Find where the given text appears and provide that cell's center as [X, Y] coordinate. 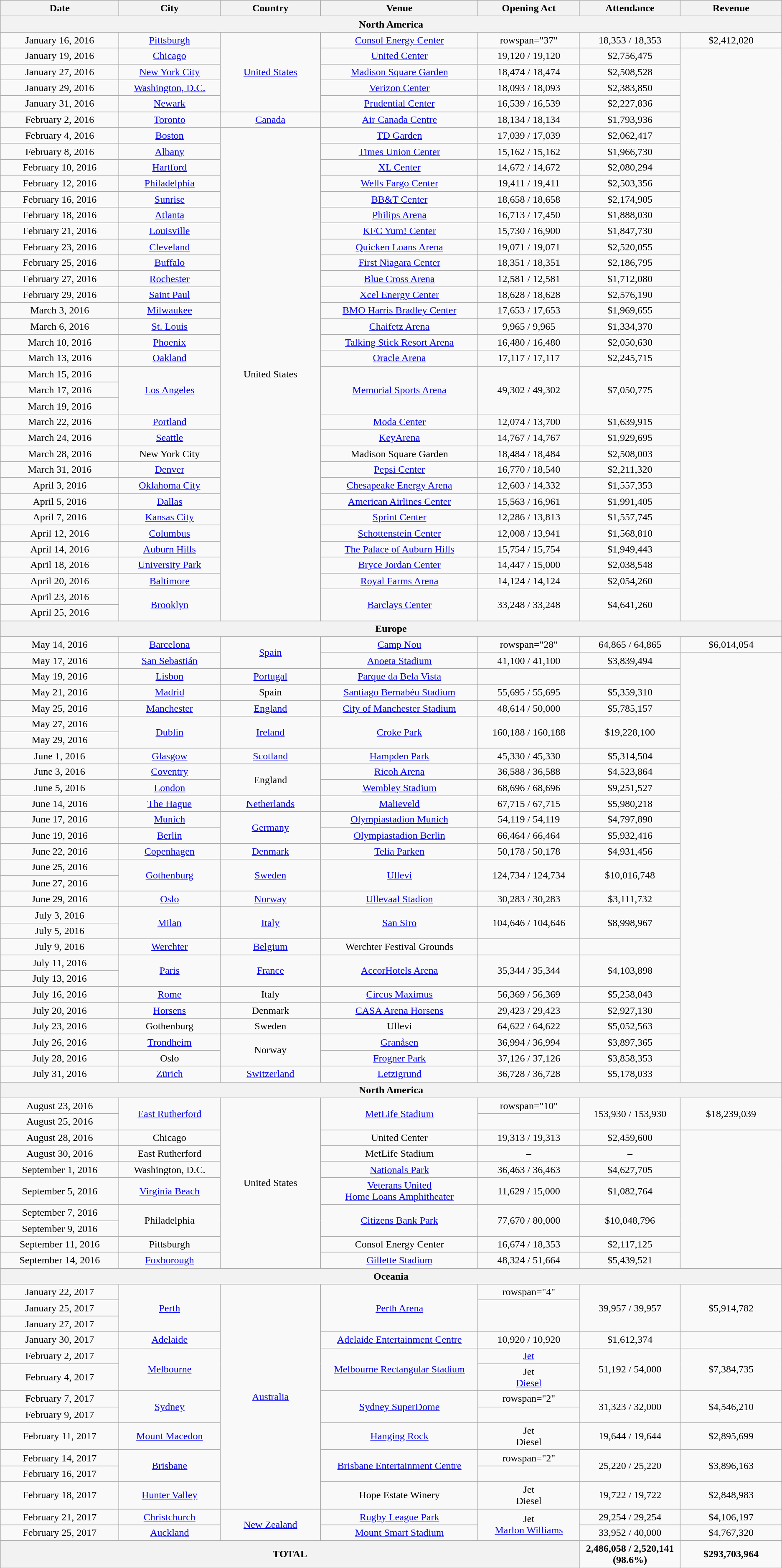
Virginia Beach [170, 1191]
14,767 / 14,767 [529, 438]
February 4, 2017 [60, 1377]
$3,839,494 [630, 660]
18,351 / 18,351 [529, 263]
18,353 / 18,353 [630, 40]
18,474 / 18,474 [529, 72]
Belgium [271, 947]
Croke Park [399, 732]
$2,062,417 [630, 135]
May 25, 2016 [60, 708]
$2,459,600 [630, 1138]
City [170, 8]
$4,767,320 [731, 1533]
Milan [170, 923]
Dallas [170, 501]
18,484 / 18,484 [529, 453]
77,670 / 80,000 [529, 1220]
August 25, 2016 [60, 1122]
$2,848,983 [731, 1495]
rowspan="28" [529, 644]
$3,897,365 [630, 1042]
$1,966,730 [630, 151]
Frogner Park [399, 1058]
Seattle [170, 438]
Sydney SuperDome [399, 1407]
$1,557,353 [630, 486]
April 18, 2016 [60, 565]
March 15, 2016 [60, 374]
Times Union Center [399, 151]
Madrid [170, 692]
45,330 / 45,330 [529, 756]
Baltimore [170, 581]
June 25, 2016 [60, 867]
September 9, 2016 [60, 1228]
16,713 / 17,450 [529, 215]
February 8, 2016 [60, 151]
12,581 / 12,581 [529, 279]
August 23, 2016 [60, 1106]
June 27, 2016 [60, 883]
Manchester [170, 708]
14,447 / 15,000 [529, 565]
The Hague [170, 804]
104,646 / 104,646 [529, 923]
Netherlands [271, 804]
Paris [170, 970]
66,464 / 66,464 [529, 835]
Bryce Jordan Center [399, 565]
Attendance [630, 8]
The Palace of Auburn Hills [399, 549]
September 11, 2016 [60, 1245]
April 5, 2016 [60, 501]
49,302 / 49,302 [529, 390]
$2,508,528 [630, 72]
Australia [271, 1397]
Milwaukee [170, 311]
Dublin [170, 732]
Copenhagen [170, 851]
14,672 / 14,672 [529, 167]
March 10, 2016 [60, 342]
February 2, 2016 [60, 120]
$2,576,190 [630, 295]
$7,050,775 [630, 390]
June 1, 2016 [60, 756]
July 16, 2016 [60, 995]
University Park [170, 565]
Zürich [170, 1074]
$5,914,782 [731, 1308]
Phoenix [170, 342]
Mount Macedon [170, 1436]
$1,082,764 [630, 1191]
$293,703,964 [731, 1555]
124,734 / 124,734 [529, 875]
Columbus [170, 533]
February 23, 2016 [60, 247]
February 12, 2016 [60, 183]
31,323 / 32,000 [630, 1407]
36,588 / 36,588 [529, 772]
$19,228,100 [630, 732]
15,754 / 15,754 [529, 549]
Mount Smart Stadium [399, 1533]
$1,612,374 [630, 1340]
Circus Maximus [399, 995]
$8,998,967 [630, 923]
29,254 / 29,254 [630, 1517]
July 20, 2016 [60, 1011]
Brooklyn [170, 605]
March 24, 2016 [60, 438]
16,770 / 18,540 [529, 470]
Veterans UnitedHome Loans Amphitheater [399, 1191]
$1,969,655 [630, 311]
April 7, 2016 [60, 517]
Werchter [170, 947]
30,283 / 30,283 [529, 899]
September 7, 2016 [60, 1212]
CASA Arena Horsens [399, 1011]
Hope Estate Winery [399, 1495]
Memorial Sports Arena [399, 390]
January 27, 2016 [60, 72]
$2,054,260 [630, 581]
France [271, 970]
July 5, 2016 [60, 931]
$2,756,475 [630, 56]
$5,439,521 [630, 1260]
April 3, 2016 [60, 486]
February 4, 2016 [60, 135]
Horsens [170, 1011]
Adelaide [170, 1340]
$4,103,898 [630, 970]
June 22, 2016 [60, 851]
$18,239,039 [731, 1114]
February 16, 2016 [60, 199]
London [170, 788]
June 5, 2016 [60, 788]
August 28, 2016 [60, 1138]
$1,334,370 [630, 326]
Brisbane Entertainment Centre [399, 1466]
April 20, 2016 [60, 581]
Germany [271, 827]
rowspan="37" [529, 40]
Sydney [170, 1407]
Foxborough [170, 1260]
2,486,058 / 2,520,141 (98.6%) [630, 1555]
Scotland [271, 756]
May 27, 2016 [60, 724]
$4,546,210 [731, 1407]
Nationals Park [399, 1169]
$5,932,416 [630, 835]
Revenue [731, 8]
February 16, 2017 [60, 1474]
Cleveland [170, 247]
Europe [391, 629]
17,039 / 17,039 [529, 135]
Hartford [170, 167]
Saint Paul [170, 295]
$2,038,548 [630, 565]
May 19, 2016 [60, 676]
$3,896,163 [731, 1466]
$6,014,054 [731, 644]
Ireland [271, 732]
$2,412,020 [731, 40]
12,074 / 13,700 [529, 422]
Verizon Center [399, 88]
$1,639,915 [630, 422]
12,603 / 14,332 [529, 486]
$2,508,003 [630, 453]
Opening Act [529, 8]
rowspan="10" [529, 1106]
$1,712,080 [630, 279]
Portland [170, 422]
March 17, 2016 [60, 390]
Oakland [170, 358]
September 1, 2016 [60, 1169]
$3,858,353 [630, 1058]
February 9, 2017 [60, 1415]
17,653 / 17,653 [529, 311]
September 14, 2016 [60, 1260]
Telia Parken [399, 851]
June 3, 2016 [60, 772]
Berlin [170, 835]
Royal Farms Arena [399, 581]
February 7, 2017 [60, 1399]
11,629 / 15,000 [529, 1191]
Canada [271, 120]
Letzigrund [399, 1074]
33,952 / 40,000 [630, 1533]
$2,383,850 [630, 88]
64,622 / 64,622 [529, 1026]
$2,520,055 [630, 247]
St. Louis [170, 326]
May 21, 2016 [60, 692]
$5,359,310 [630, 692]
Perth Arena [399, 1308]
Venue [399, 8]
Toronto [170, 120]
Gillette Stadium [399, 1260]
Malieveld [399, 804]
Pepsi Center [399, 470]
TOTAL [290, 1555]
March 28, 2016 [60, 453]
June 14, 2016 [60, 804]
February 10, 2016 [60, 167]
January 19, 2016 [60, 56]
$2,186,795 [630, 263]
rowspan="4" [529, 1292]
Boston [170, 135]
$4,523,864 [630, 772]
City of Manchester Stadium [399, 708]
$2,245,715 [630, 358]
Moda Center [399, 422]
Perth [170, 1308]
Parque da Bela Vista [399, 676]
50,178 / 50,178 [529, 851]
$1,847,730 [630, 231]
41,100 / 41,100 [529, 660]
March 13, 2016 [60, 358]
JetMarlon Williams [529, 1525]
May 29, 2016 [60, 740]
February 29, 2016 [60, 295]
29,423 / 29,423 [529, 1011]
January 27, 2017 [60, 1324]
March 3, 2016 [60, 311]
March 31, 2016 [60, 470]
Glasgow [170, 756]
February 25, 2016 [60, 263]
16,674 / 18,353 [529, 1245]
Portugal [271, 676]
Oklahoma City [170, 486]
Date [60, 8]
$2,174,905 [630, 199]
15,730 / 16,900 [529, 231]
BMO Harris Bradley Center [399, 311]
Olympiastadion Berlin [399, 835]
17,117 / 17,117 [529, 358]
33,248 / 33,248 [529, 605]
Buffalo [170, 263]
Wells Fargo Center [399, 183]
Ullevaal Stadion [399, 899]
$2,080,294 [630, 167]
April 23, 2016 [60, 597]
18,658 / 18,658 [529, 199]
Adelaide Entertainment Centre [399, 1340]
Barclays Center [399, 605]
Rugby League Park [399, 1517]
February 21, 2017 [60, 1517]
May 14, 2016 [60, 644]
18,093 / 18,093 [529, 88]
48,324 / 51,664 [529, 1260]
San Siro [399, 923]
$4,797,890 [630, 820]
$2,117,125 [630, 1245]
February 2, 2017 [60, 1356]
16,539 / 16,539 [529, 104]
Prudential Center [399, 104]
$4,641,260 [630, 605]
10,920 / 10,920 [529, 1340]
$2,895,699 [731, 1436]
$1,991,405 [630, 501]
Trondheim [170, 1042]
$1,557,745 [630, 517]
May 17, 2016 [60, 660]
April 25, 2016 [60, 613]
July 13, 2016 [60, 979]
Jet [529, 1356]
Talking Stick Resort Arena [399, 342]
January 22, 2017 [60, 1292]
$5,258,043 [630, 995]
$10,016,748 [630, 875]
September 5, 2016 [60, 1191]
160,188 / 160,188 [529, 732]
19,644 / 19,644 [630, 1436]
$2,927,130 [630, 1011]
55,695 / 55,695 [529, 692]
February 11, 2017 [60, 1436]
$4,931,456 [630, 851]
KFC Yum! Center [399, 231]
Munich [170, 820]
Oceania [391, 1276]
153,930 / 153,930 [630, 1114]
Camp Nou [399, 644]
January 30, 2017 [60, 1340]
Lisbon [170, 676]
July 23, 2016 [60, 1026]
12,286 / 13,813 [529, 517]
Santiago Bernabéu Stadium [399, 692]
$5,980,218 [630, 804]
New Zealand [271, 1525]
Albany [170, 151]
25,220 / 25,220 [630, 1466]
Quicken Loans Arena [399, 247]
36,463 / 36,463 [529, 1169]
$4,627,705 [630, 1169]
June 29, 2016 [60, 899]
Newark [170, 104]
16,480 / 16,480 [529, 342]
February 14, 2017 [60, 1458]
Sprint Center [399, 517]
$1,949,443 [630, 549]
Country [271, 8]
Werchter Festival Grounds [399, 947]
$2,050,630 [630, 342]
Brisbane [170, 1466]
January 31, 2016 [60, 104]
June 17, 2016 [60, 820]
January 25, 2017 [60, 1308]
Denver [170, 470]
March 22, 2016 [60, 422]
$5,052,563 [630, 1026]
$5,314,504 [630, 756]
Ricoh Arena [399, 772]
14,124 / 14,124 [529, 581]
April 14, 2016 [60, 549]
68,696 / 68,696 [529, 788]
Citizens Bank Park [399, 1220]
January 16, 2016 [60, 40]
First Niagara Center [399, 263]
Rochester [170, 279]
American Airlines Center [399, 501]
Anoeta Stadium [399, 660]
Atlanta [170, 215]
$4,106,197 [731, 1517]
Coventry [170, 772]
19,313 / 19,313 [529, 1138]
Christchurch [170, 1517]
July 3, 2016 [60, 915]
June 19, 2016 [60, 835]
$2,503,356 [630, 183]
$10,048,796 [630, 1220]
18,134 / 18,134 [529, 120]
$1,568,810 [630, 533]
$1,793,936 [630, 120]
36,728 / 36,728 [529, 1074]
67,715 / 67,715 [529, 804]
March 6, 2016 [60, 326]
$5,785,157 [630, 708]
56,369 / 56,369 [529, 995]
February 18, 2017 [60, 1495]
Kansas City [170, 517]
12,008 / 13,941 [529, 533]
19,722 / 19,722 [630, 1495]
January 29, 2016 [60, 88]
54,119 / 54,119 [529, 820]
Wembley Stadium [399, 788]
9,965 / 9,965 [529, 326]
August 30, 2016 [60, 1153]
Oracle Arena [399, 358]
35,344 / 35,344 [529, 970]
Louisville [170, 231]
BB&T Center [399, 199]
Auburn Hills [170, 549]
39,957 / 39,957 [630, 1308]
36,994 / 36,994 [529, 1042]
Granåsen [399, 1042]
Schottenstein Center [399, 533]
February 21, 2016 [60, 231]
$5,178,033 [630, 1074]
19,411 / 19,411 [529, 183]
19,120 / 19,120 [529, 56]
February 18, 2016 [60, 215]
Hanging Rock [399, 1436]
Olympiastadion Munich [399, 820]
TD Garden [399, 135]
Los Angeles [170, 390]
$9,251,527 [630, 788]
July 9, 2016 [60, 947]
$2,211,320 [630, 470]
AccorHotels Arena [399, 970]
Sunrise [170, 199]
Hunter Valley [170, 1495]
February 27, 2016 [60, 279]
XL Center [399, 167]
July 11, 2016 [60, 962]
$1,929,695 [630, 438]
Auckland [170, 1533]
July 26, 2016 [60, 1042]
51,192 / 54,000 [630, 1369]
Chaifetz Arena [399, 326]
KeyArena [399, 438]
Melbourne [170, 1369]
15,162 / 15,162 [529, 151]
$2,227,836 [630, 104]
Barcelona [170, 644]
Switzerland [271, 1074]
37,126 / 37,126 [529, 1058]
64,865 / 64,865 [630, 644]
March 19, 2016 [60, 406]
$3,111,732 [630, 899]
April 12, 2016 [60, 533]
Blue Cross Arena [399, 279]
19,071 / 19,071 [529, 247]
Philips Arena [399, 215]
Air Canada Centre [399, 120]
July 28, 2016 [60, 1058]
San Sebastián [170, 660]
15,563 / 16,961 [529, 501]
July 31, 2016 [60, 1074]
Xcel Energy Center [399, 295]
$7,384,735 [731, 1369]
$1,888,030 [630, 215]
February 25, 2017 [60, 1533]
Melbourne Rectangular Stadium [399, 1369]
Rome [170, 995]
18,628 / 18,628 [529, 295]
48,614 / 50,000 [529, 708]
Chesapeake Energy Arena [399, 486]
Hampden Park [399, 756]
